Return (X, Y) of the center of cell containing provided text 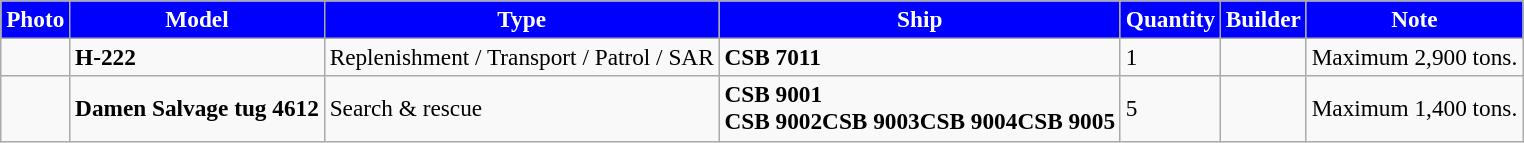
Ship (920, 19)
CSB 9001CSB 9002CSB 9003CSB 9004CSB 9005 (920, 108)
Model (198, 19)
Maximum 2,900 tons. (1414, 57)
H-222 (198, 57)
Damen Salvage tug 4612 (198, 108)
Builder (1263, 19)
Note (1414, 19)
Search & rescue (522, 108)
Photo (36, 19)
1 (1170, 57)
Replenishment / Transport / Patrol / SAR (522, 57)
Maximum 1,400 tons. (1414, 108)
Quantity (1170, 19)
5 (1170, 108)
CSB 7011 (920, 57)
Type (522, 19)
